Locate the cell with the specified text and output its [x, y] center coordinate. 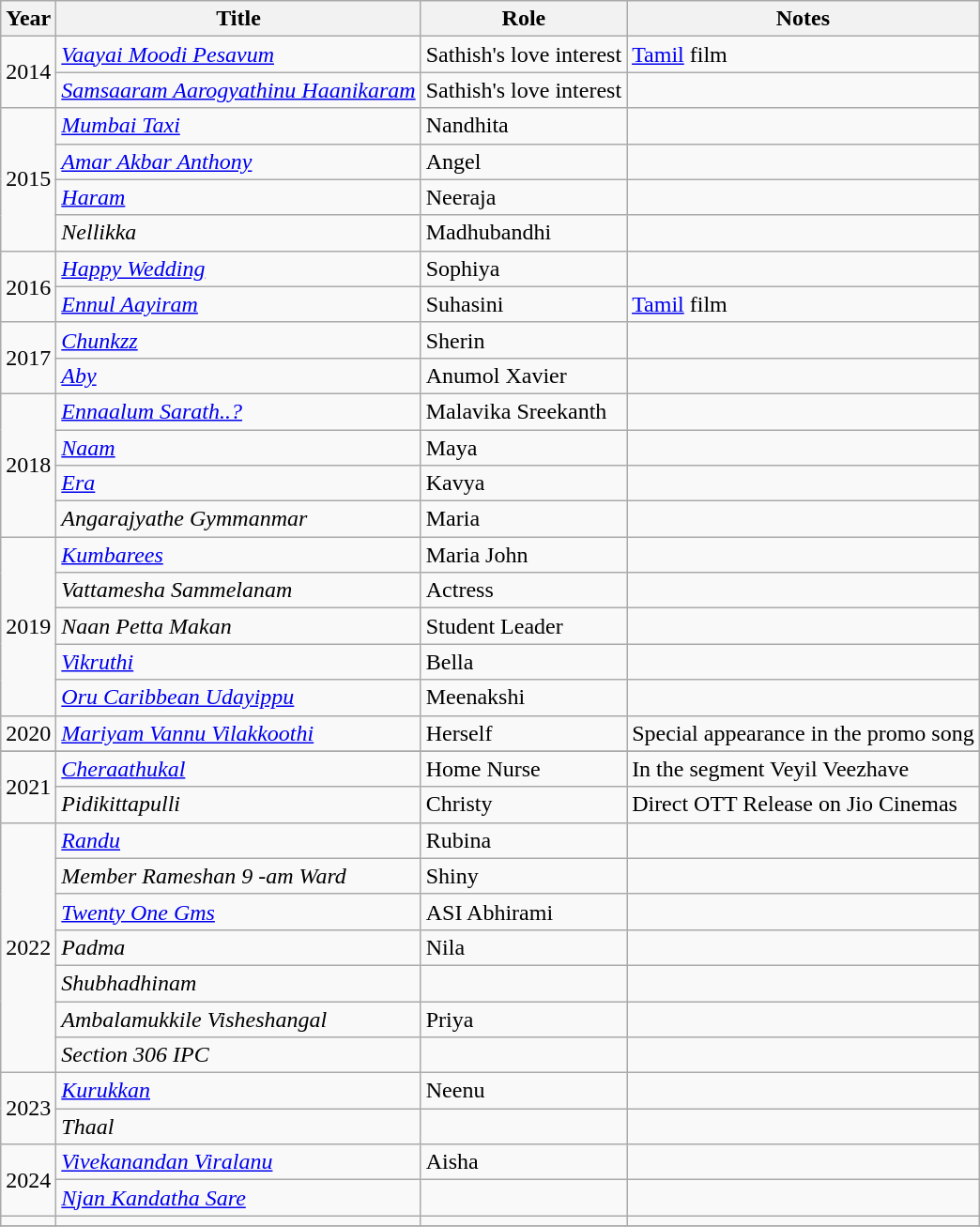
Angel [524, 161]
Thaal [238, 1127]
Notes [804, 19]
Samsaaram Aarogyathinu Haanikaram [238, 90]
2024 [28, 1180]
Nila [524, 947]
Njan Kandatha Sare [238, 1198]
Pidikittapulli [238, 805]
Mariyam Vannu Vilakkoothi [238, 733]
Shiny [524, 876]
Vaayai Moodi Pesavum [238, 54]
Maria [524, 519]
Vivekanandan Viralanu [238, 1162]
Neenu [524, 1091]
Suhasini [524, 304]
Direct OTT Release on Jio Cinemas [804, 805]
Kumbarees [238, 555]
Anumol Xavier [524, 376]
Aisha [524, 1162]
Special appearance in the promo song [804, 733]
Era [238, 483]
Oru Caribbean Udayippu [238, 698]
Maya [524, 448]
Sophiya [524, 268]
Ennul Aayiram [238, 304]
Malavika Sreekanth [524, 411]
Bella [524, 662]
Student Leader [524, 626]
Section 306 IPC [238, 1055]
Naam [238, 448]
Chunkzz [238, 340]
2016 [28, 286]
Haram [238, 197]
In the segment Veyil Veezhave [804, 769]
2022 [28, 947]
Vikruthi [238, 662]
Herself [524, 733]
Neeraja [524, 197]
Year [28, 19]
Ennaalum Sarath..? [238, 411]
Maria John [524, 555]
2023 [28, 1109]
2020 [28, 733]
Angarajyathe Gymmanmar [238, 519]
Padma [238, 947]
2018 [28, 465]
2021 [28, 787]
Nandhita [524, 126]
Happy Wedding [238, 268]
2019 [28, 626]
Madhubandhi [524, 233]
Twenty One Gms [238, 912]
2015 [28, 179]
Nellikka [238, 233]
Role [524, 19]
Christy [524, 805]
Sherin [524, 340]
2017 [28, 358]
Meenakshi [524, 698]
Vattamesha Sammelanam [238, 590]
Mumbai Taxi [238, 126]
Cheraathukal [238, 769]
Title [238, 19]
Randu [238, 840]
Amar Akbar Anthony [238, 161]
Ambalamukkile Visheshangal [238, 1019]
Rubina [524, 840]
Kurukkan [238, 1091]
2014 [28, 72]
Actress [524, 590]
Aby [238, 376]
Naan Petta Makan [238, 626]
Kavya [524, 483]
ASI Abhirami [524, 912]
Priya [524, 1019]
Shubhadhinam [238, 983]
Home Nurse [524, 769]
Member Rameshan 9 -am Ward [238, 876]
